Extract the (x, y) coordinate from the center of the cell holding the provided text.  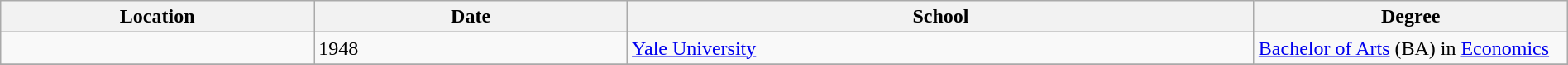
1948 (471, 48)
Bachelor of Arts (BA) in Economics (1411, 48)
Location (157, 17)
School (941, 17)
Yale University (941, 48)
Degree (1411, 17)
Date (471, 17)
